For the text-containing cell, return its midpoint in (X, Y) coordinate format. 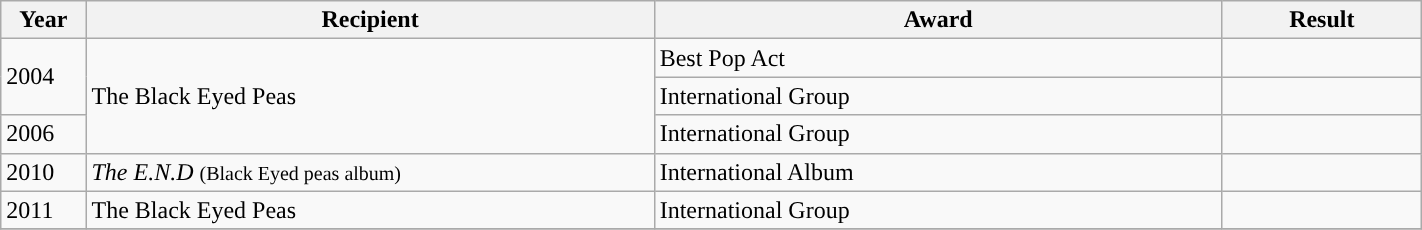
2004 (44, 77)
2010 (44, 172)
Award (938, 20)
International Album (938, 172)
Year (44, 20)
Result (1322, 20)
2011 (44, 210)
2006 (44, 134)
The E.N.D (Black Eyed peas album) (370, 172)
Best Pop Act (938, 58)
Recipient (370, 20)
